Extract the (x, y) coordinate from the center of the cell holding the provided text.  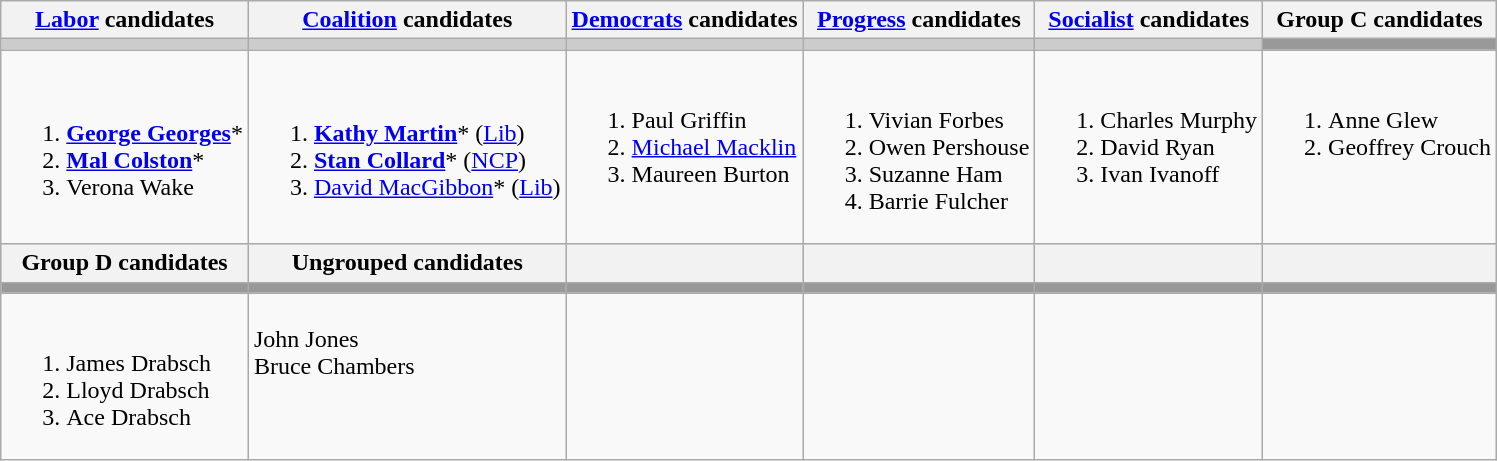
Coalition candidates (407, 20)
Vivian ForbesOwen PershouseSuzanne HamBarrie Fulcher (919, 147)
Group C candidates (1380, 20)
Charles MurphyDavid RyanIvan Ivanoff (1149, 147)
Paul GriffinMichael MacklinMaureen Burton (684, 147)
Labor candidates (125, 20)
George Georges*Mal Colston*Verona Wake (125, 147)
Ungrouped candidates (407, 263)
James DrabschLloyd DrabschAce Drabsch (125, 376)
Anne GlewGeoffrey Crouch (1380, 147)
John Jones Bruce Chambers (407, 376)
Socialist candidates (1149, 20)
Group D candidates (125, 263)
Democrats candidates (684, 20)
Kathy Martin* (Lib)Stan Collard* (NCP)David MacGibbon* (Lib) (407, 147)
Progress candidates (919, 20)
